Identify which cell holds the provided text, then report its [X, Y] central coordinate. 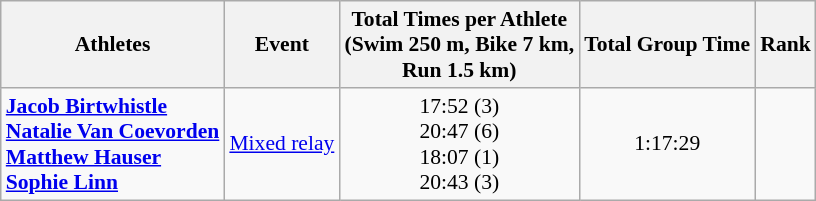
Event [282, 44]
Athletes [113, 44]
Jacob Birtwhistle Natalie Van Coevorden Matthew HauserSophie Linn [113, 144]
Total Group Time [667, 44]
17:52 (3) 20:47 (6) 18:07 (1) 20:43 (3) [459, 144]
1:17:29 [667, 144]
Total Times per Athlete (Swim 250 m, Bike 7 km, Run 1.5 km) [459, 44]
Rank [786, 44]
Mixed relay [282, 144]
